Find where the given text appears and provide that cell's center as [X, Y] coordinate. 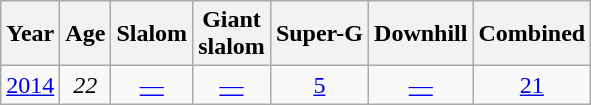
Age [86, 34]
21 [532, 85]
Combined [532, 34]
2014 [30, 85]
Super-G [319, 34]
Slalom [152, 34]
Giantslalom [232, 34]
Downhill [421, 34]
22 [86, 85]
5 [319, 85]
Year [30, 34]
